Identify which cell holds the provided text, then report its (x, y) central coordinate. 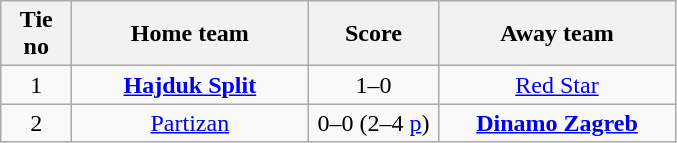
Score (374, 34)
Away team (557, 34)
Tie no (36, 34)
Partizan (190, 123)
1–0 (374, 85)
0–0 (2–4 p) (374, 123)
Home team (190, 34)
Dinamo Zagreb (557, 123)
Red Star (557, 85)
1 (36, 85)
2 (36, 123)
Hajduk Split (190, 85)
